Provide the [X, Y] coordinate of the cell's center where the given text is located.  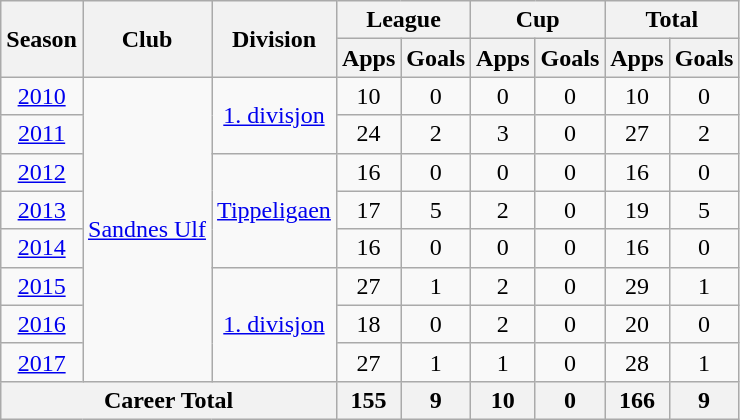
28 [637, 362]
Cup [538, 20]
Total [672, 20]
Career Total [169, 400]
2013 [42, 210]
2016 [42, 324]
2010 [42, 96]
2015 [42, 286]
2017 [42, 362]
League [403, 20]
29 [637, 286]
20 [637, 324]
Season [42, 39]
19 [637, 210]
Sandnes Ulf [146, 229]
2012 [42, 172]
18 [368, 324]
166 [637, 400]
17 [368, 210]
155 [368, 400]
2014 [42, 248]
24 [368, 134]
Division [274, 39]
2011 [42, 134]
Club [146, 39]
3 [503, 134]
Tippeligaen [274, 210]
